For the text-containing cell, return its midpoint in (X, Y) coordinate format. 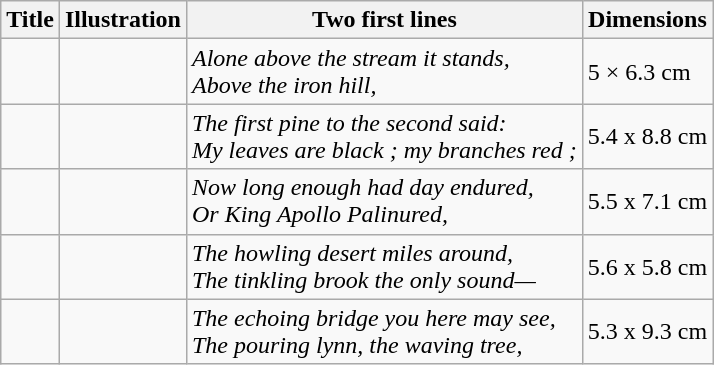
5.3 x 9.3 cm (647, 332)
The howling desert miles around,The tinkling brook the only sound— (384, 266)
5.5 x 7.1 cm (647, 202)
Title (30, 20)
Illustration (122, 20)
Now long enough had day endured,Or King Apollo Palinured, (384, 202)
5 × 6.3 cm (647, 72)
Two first lines (384, 20)
Alone above the stream it stands,Above the iron hill, (384, 72)
The first pine to the second said:My leaves are black ; my branches red ; (384, 136)
Dimensions (647, 20)
The echoing bridge you here may see,The pouring lynn, the waving tree, (384, 332)
5.4 x 8.8 cm (647, 136)
5.6 x 5.8 cm (647, 266)
